Return [X, Y] of the center of cell containing provided text 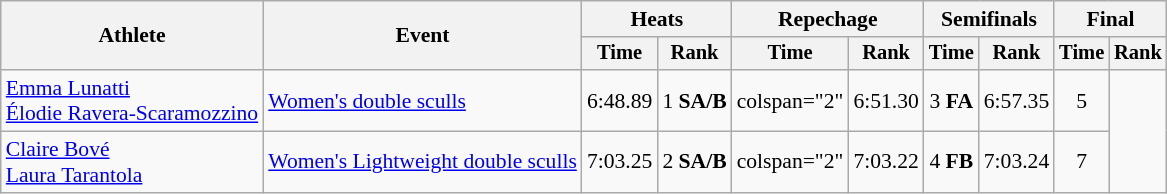
5 [1082, 100]
Final [1110, 19]
7:03.22 [886, 162]
Event [422, 36]
7 [1082, 162]
3 FA [952, 100]
Repechage [828, 19]
Women's Lightweight double sculls [422, 162]
7:03.24 [1016, 162]
Semifinals [989, 19]
6:57.35 [1016, 100]
2 SA/B [694, 162]
6:48.89 [620, 100]
Heats [657, 19]
4 FB [952, 162]
1 SA/B [694, 100]
Women's double sculls [422, 100]
Emma LunattiÉlodie Ravera-Scaramozzino [132, 100]
Claire BovéLaura Tarantola [132, 162]
7:03.25 [620, 162]
6:51.30 [886, 100]
Athlete [132, 36]
